Output the (X, Y) coordinate of the center of the cell containing the given text.  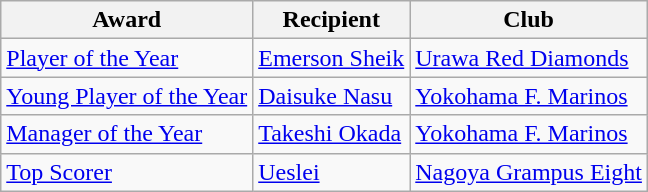
Nagoya Grampus Eight (529, 172)
Award (127, 20)
Club (529, 20)
Player of the Year (127, 58)
Young Player of the Year (127, 96)
Takeshi Okada (332, 134)
Emerson Sheik (332, 58)
Manager of the Year (127, 134)
Daisuke Nasu (332, 96)
Recipient (332, 20)
Ueslei (332, 172)
Urawa Red Diamonds (529, 58)
Top Scorer (127, 172)
